From the cell containing the given text, extract its center point as (x, y) coordinate. 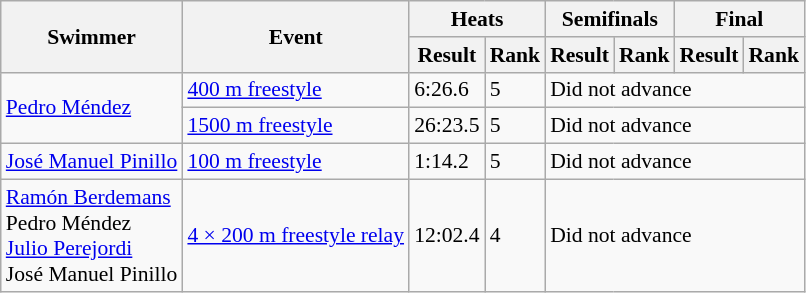
1:14.2 (446, 162)
Semifinals (610, 19)
Ramón Berdemans Pedro Méndez Julio Perejordi José Manuel Pinillo (92, 235)
400 m freestyle (296, 90)
12:02.4 (446, 235)
26:23.5 (446, 126)
Heats (477, 19)
6:26.6 (446, 90)
José Manuel Pinillo (92, 162)
Event (296, 36)
1500 m freestyle (296, 126)
Swimmer (92, 36)
Pedro Méndez (92, 108)
4 × 200 m freestyle relay (296, 235)
100 m freestyle (296, 162)
Final (740, 19)
4 (516, 235)
